Locate the cell with the specified text and output its [x, y] center coordinate. 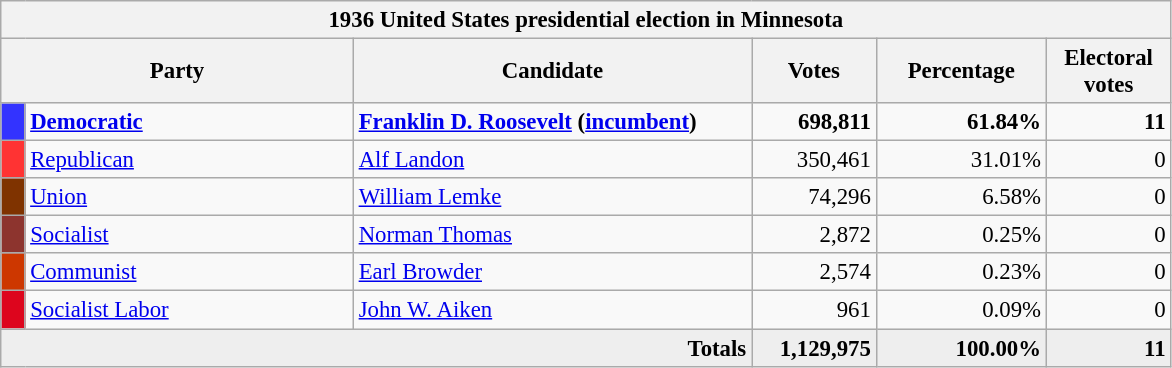
Candidate [552, 72]
Socialist Labor [189, 310]
961 [814, 310]
2,574 [814, 273]
100.00% [961, 348]
698,811 [814, 122]
Percentage [961, 72]
0.09% [961, 310]
Republican [189, 160]
Communist [189, 273]
Party [178, 72]
John W. Aiken [552, 310]
0.25% [961, 235]
6.58% [961, 197]
0.23% [961, 273]
Franklin D. Roosevelt (incumbent) [552, 122]
61.84% [961, 122]
350,461 [814, 160]
1,129,975 [814, 348]
Earl Browder [552, 273]
Totals [376, 348]
31.01% [961, 160]
Votes [814, 72]
Alf Landon [552, 160]
Democratic [189, 122]
William Lemke [552, 197]
1936 United States presidential election in Minnesota [586, 20]
Socialist [189, 235]
74,296 [814, 197]
Electoral votes [1108, 72]
Norman Thomas [552, 235]
Union [189, 197]
2,872 [814, 235]
